Locate the cell with the specified text and output its [X, Y] center coordinate. 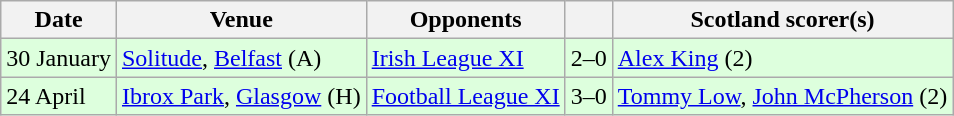
Venue [241, 20]
Date [59, 20]
Alex King (2) [782, 58]
Scotland scorer(s) [782, 20]
Irish League XI [466, 58]
24 April [59, 96]
Tommy Low, John McPherson (2) [782, 96]
2–0 [588, 58]
Ibrox Park, Glasgow (H) [241, 96]
30 January [59, 58]
Solitude, Belfast (A) [241, 58]
Football League XI [466, 96]
Opponents [466, 20]
3–0 [588, 96]
